Provide the [x, y] coordinate of the cell's center where the given text is located.  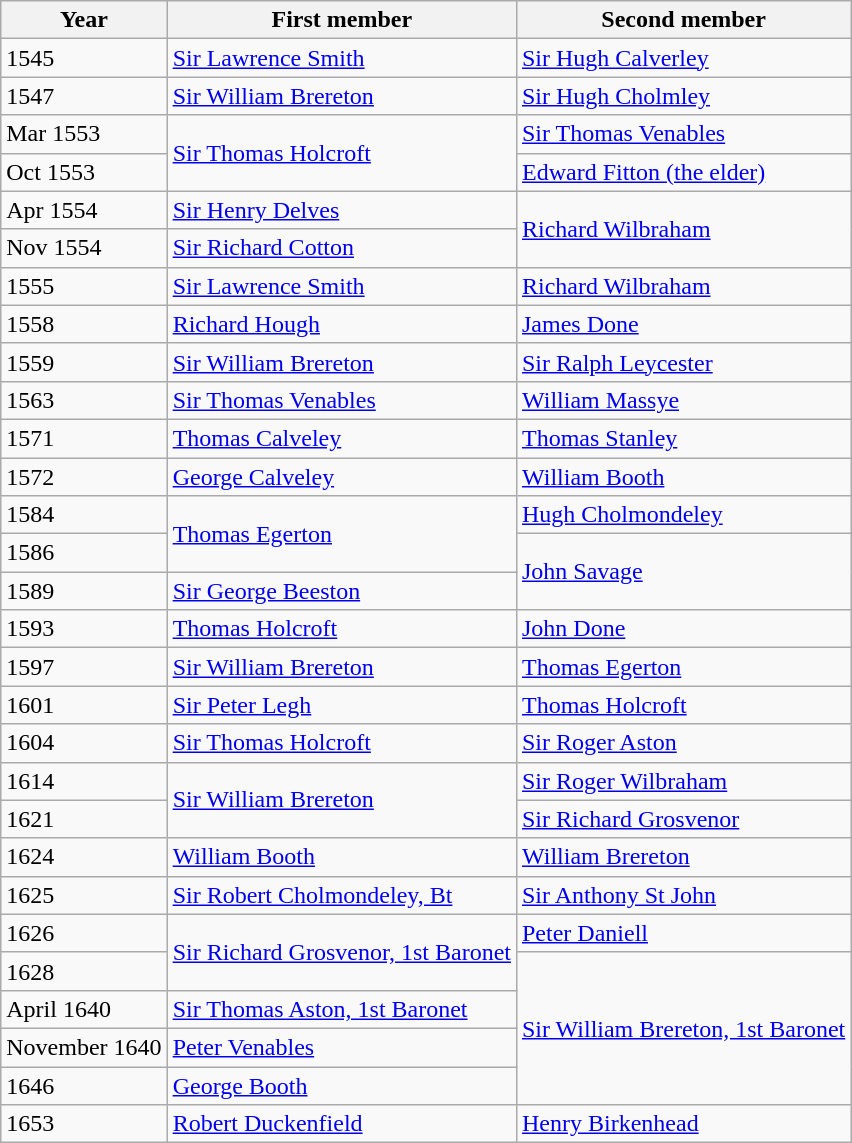
1604 [84, 743]
Henry Birkenhead [683, 1124]
George Calveley [342, 477]
Thomas Stanley [683, 438]
1624 [84, 857]
Year [84, 20]
William Massye [683, 400]
1593 [84, 629]
1586 [84, 553]
John Savage [683, 572]
1584 [84, 515]
James Done [683, 324]
Sir Peter Legh [342, 705]
Sir Thomas Aston, 1st Baronet [342, 1009]
William Brereton [683, 857]
1589 [84, 591]
Sir Roger Wilbraham [683, 781]
Sir Hugh Cholmley [683, 96]
George Booth [342, 1085]
Sir Richard Grosvenor [683, 819]
1563 [84, 400]
Edward Fitton (the elder) [683, 172]
Robert Duckenfield [342, 1124]
1653 [84, 1124]
Sir Richard Grosvenor, 1st Baronet [342, 952]
1559 [84, 362]
Thomas Calveley [342, 438]
Second member [683, 20]
1625 [84, 895]
1547 [84, 96]
1646 [84, 1085]
Sir Robert Cholmondeley, Bt [342, 895]
1628 [84, 971]
1555 [84, 286]
Sir William Brereton, 1st Baronet [683, 1028]
Nov 1554 [84, 248]
Apr 1554 [84, 210]
Sir Ralph Leycester [683, 362]
1614 [84, 781]
Sir Richard Cotton [342, 248]
Peter Daniell [683, 933]
Mar 1553 [84, 134]
1571 [84, 438]
1601 [84, 705]
1597 [84, 667]
1626 [84, 933]
1545 [84, 58]
John Done [683, 629]
April 1640 [84, 1009]
Sir Henry Delves [342, 210]
1572 [84, 477]
First member [342, 20]
Sir George Beeston [342, 591]
Richard Hough [342, 324]
1558 [84, 324]
November 1640 [84, 1047]
Sir Roger Aston [683, 743]
1621 [84, 819]
Hugh Cholmondeley [683, 515]
Sir Anthony St John [683, 895]
Sir Hugh Calverley [683, 58]
Oct 1553 [84, 172]
Peter Venables [342, 1047]
